Identify which cell holds the provided text, then report its (x, y) central coordinate. 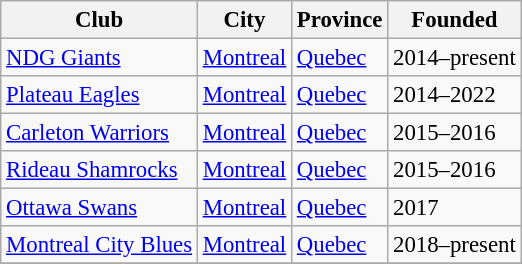
2014–present (454, 58)
City (244, 20)
Carleton Warriors (100, 133)
Plateau Eagles (100, 95)
Rideau Shamrocks (100, 170)
Founded (454, 20)
2014–2022 (454, 95)
Club (100, 20)
Province (339, 20)
2017 (454, 208)
Montreal City Blues (100, 245)
Ottawa Swans (100, 208)
2018–present (454, 245)
NDG Giants (100, 58)
